For the text-containing cell, return its midpoint in [x, y] coordinate format. 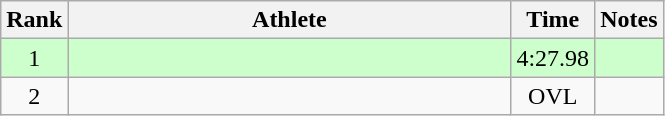
1 [34, 58]
Notes [629, 20]
4:27.98 [553, 58]
Athlete [290, 20]
OVL [553, 96]
Time [553, 20]
Rank [34, 20]
2 [34, 96]
